Determine the [x, y] coordinate at the center of the cell enclosing the given text.  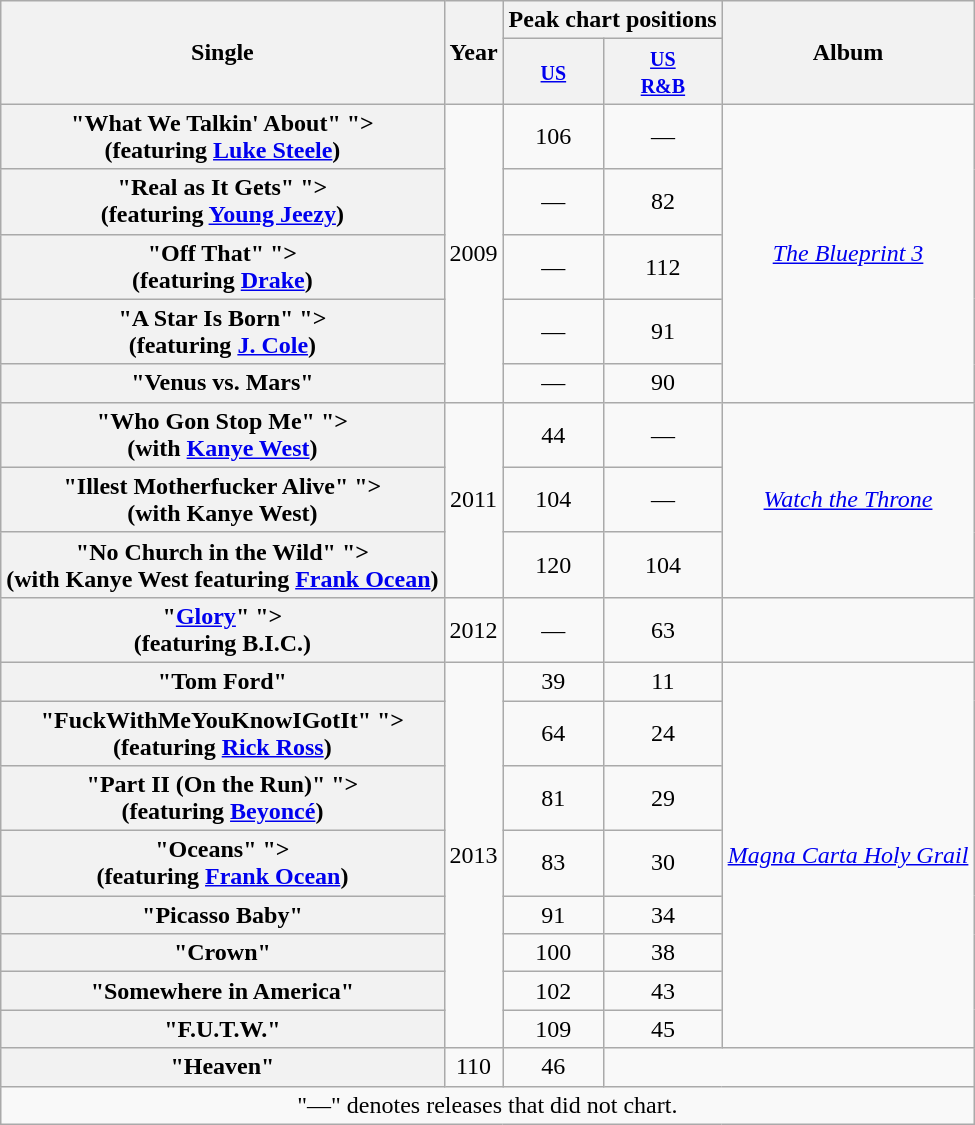
"A Star Is Born" ">(featuring J. Cole) [222, 332]
"Glory" ">(featuring B.I.C.) [222, 630]
US [554, 72]
USR&B [664, 72]
2011 [474, 500]
Peak chart positions [612, 20]
45 [664, 1029]
"Oceans" ">(featuring Frank Ocean) [222, 864]
"F.U.T.W." [222, 1029]
2009 [474, 253]
43 [664, 991]
102 [554, 991]
Watch the Throne [848, 500]
"Who Gon Stop Me" ">(with Kanye West) [222, 434]
90 [664, 383]
63 [664, 630]
120 [554, 564]
The Blueprint 3 [848, 253]
110 [474, 1067]
112 [664, 266]
"Picasso Baby" [222, 915]
64 [554, 732]
30 [664, 864]
38 [664, 953]
"FuckWithMeYouKnowIGotIt" ">(featuring Rick Ross) [222, 732]
"Real as It Gets" ">(featuring Young Jeezy) [222, 202]
"Venus vs. Mars" [222, 383]
Single [222, 52]
"Crown" [222, 953]
Album [848, 52]
2013 [474, 855]
"What We Talkin' About" ">(featuring Luke Steele) [222, 136]
24 [664, 732]
83 [554, 864]
100 [554, 953]
"—" denotes releases that did not chart. [488, 1105]
46 [554, 1067]
"No Church in the Wild" ">(with Kanye West featuring Frank Ocean) [222, 564]
82 [664, 202]
44 [554, 434]
"Tom Ford" [222, 681]
39 [554, 681]
2012 [474, 630]
"Off That" ">(featuring Drake) [222, 266]
"Illest Motherfucker Alive" ">(with Kanye West) [222, 500]
29 [664, 798]
Year [474, 52]
81 [554, 798]
11 [664, 681]
106 [554, 136]
"Heaven" [222, 1067]
34 [664, 915]
Magna Carta Holy Grail [848, 855]
"Somewhere in America" [222, 991]
109 [554, 1029]
"Part II (On the Run)" ">(featuring Beyoncé) [222, 798]
